Output the [x, y] coordinate of the center of the cell containing the given text.  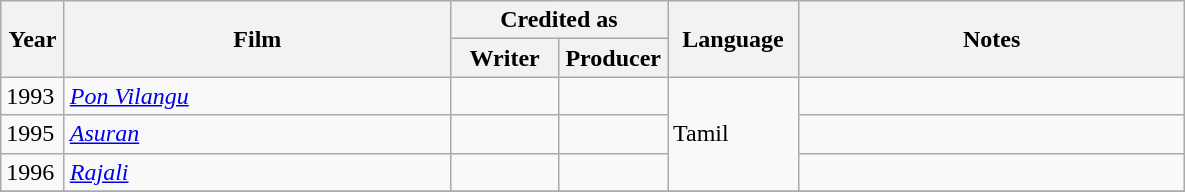
Producer [614, 58]
Credited as [558, 20]
Film [257, 39]
Language [734, 39]
Tamil [734, 134]
1996 [33, 172]
Notes [992, 39]
Writer [504, 58]
Year [33, 39]
Asuran [257, 134]
1995 [33, 134]
Rajali [257, 172]
Pon Vilangu [257, 96]
1993 [33, 96]
